From the cell containing the given text, extract its center point as [x, y] coordinate. 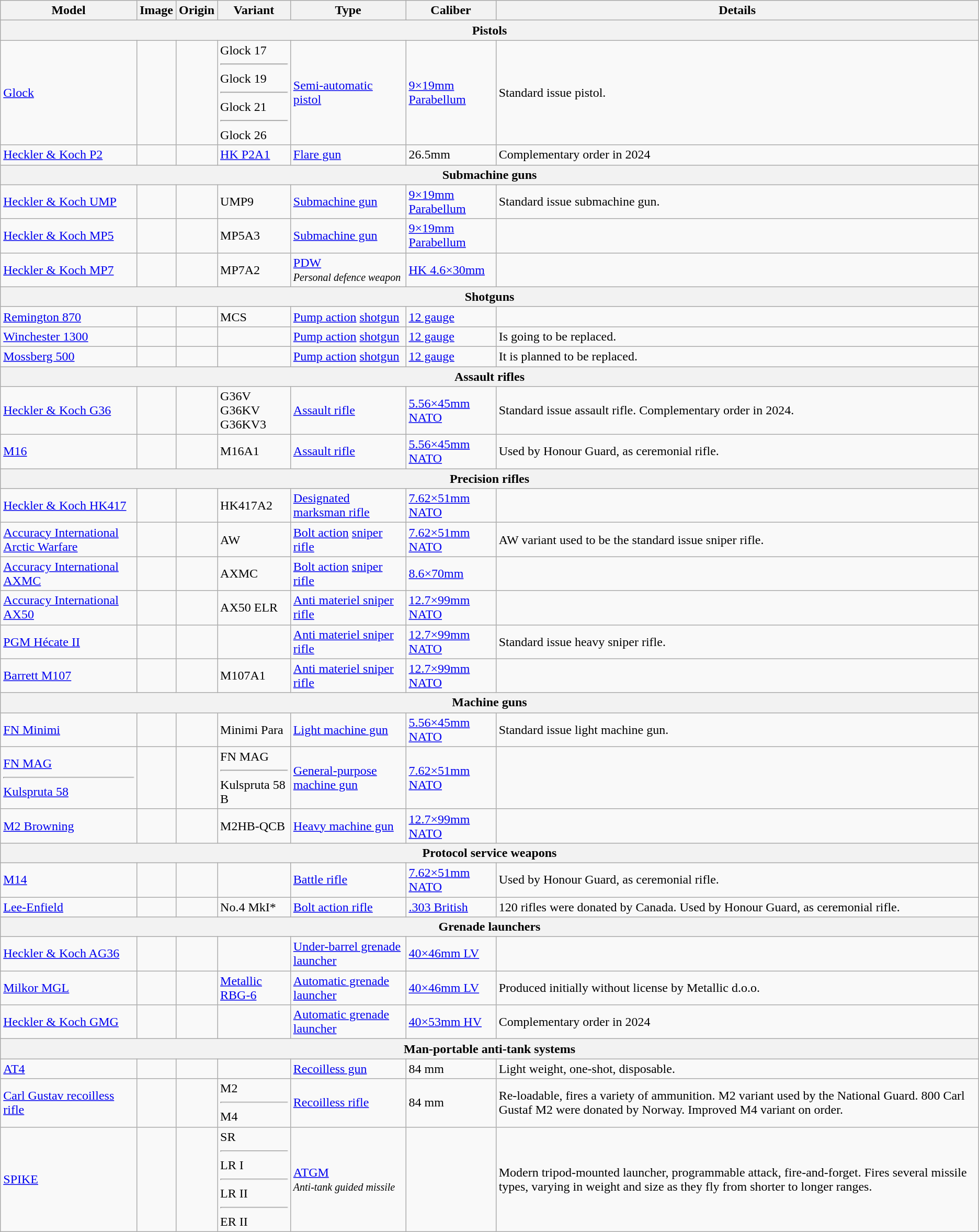
Standard issue assault rifle. Complementary order in 2024. [737, 411]
It is planned to be replaced. [737, 356]
Variant [254, 10]
PDWPersonal defence weapon [348, 270]
SPIKE [69, 1179]
AW variant used to be the standard issue sniper rifle. [737, 540]
UMP9 [254, 202]
Battle rifle [348, 880]
Produced initially without license by Metallic d.o.o. [737, 988]
Lee-Enfield [69, 907]
Heckler & Koch AG36 [69, 954]
M2 Browning [69, 826]
Heckler & Koch MP5 [69, 235]
.303 British [451, 907]
Protocol service weapons [489, 853]
Carl Gustav recoilless rifle [69, 1103]
M16A1 [254, 452]
FN Minimi [69, 729]
26.5mm [451, 155]
No.4 MkI* [254, 907]
AW [254, 540]
Light weight, one-shot, disposable. [737, 1069]
Man-portable anti-tank systems [489, 1049]
HK 4.6×30mm [451, 270]
Submachine guns [489, 175]
AXMC [254, 573]
Image [156, 10]
AT4 [69, 1069]
Metallic RBG-6 [254, 988]
Heckler & Koch GMG [69, 1022]
Milkor MGL [69, 988]
M107A1 [254, 676]
Recoilless gun [348, 1069]
Barrett M107 [69, 676]
Light machine gun [348, 729]
Heckler & Koch P2 [69, 155]
Bolt action rifle [348, 907]
Mossberg 500 [69, 356]
Assault rifles [489, 376]
Grenade launchers [489, 927]
Accuracy International AXMC [69, 573]
Details [737, 10]
Flare gun [348, 155]
G36VG36KVG36KV3 [254, 411]
Precision rifles [489, 479]
HK417A2 [254, 505]
General-purpose machine gun [348, 777]
FN MAGKulspruta 58 [69, 777]
Remington 870 [69, 317]
Accuracy International Arctic Warfare [69, 540]
Heckler & Koch UMP [69, 202]
HK P2A1 [254, 155]
Accuracy International AX50 [69, 608]
M2HB-QCB [254, 826]
Designated marksman rifle [348, 505]
M2M4 [254, 1103]
ATGMAnti-tank guided missile [348, 1179]
Winchester 1300 [69, 336]
Heavy machine gun [348, 826]
PGM Hécate II [69, 641]
Machine guns [489, 703]
120 rifles were donated by Canada. Used by Honour Guard, as ceremonial rifle. [737, 907]
Standard issue pistol. [737, 93]
Model [69, 10]
Standard issue heavy sniper rifle. [737, 641]
MP7A2 [254, 270]
SRLR ILR IIER II [254, 1179]
Minimi Para [254, 729]
Caliber [451, 10]
Is going to be replaced. [737, 336]
M14 [69, 880]
Type [348, 10]
MCS [254, 317]
Heckler & Koch G36 [69, 411]
Glock 17Glock 19Glock 21Glock 26 [254, 93]
Origin [197, 10]
Shotguns [489, 297]
Heckler & Koch MP7 [69, 270]
Standard issue light machine gun. [737, 729]
FN MAGKulspruta 58 B [254, 777]
AX50 ELR [254, 608]
MP5A3 [254, 235]
Glock [69, 93]
M16 [69, 452]
Semi-automatic pistol [348, 93]
Heckler & Koch HK417 [69, 505]
Under-barrel grenade launcher [348, 954]
Pistols [489, 30]
Recoilless rifle [348, 1103]
40×53mm HV [451, 1022]
8.6×70mm [451, 573]
Standard issue submachine gun. [737, 202]
